Return the [X, Y] coordinate for the center point of the cell that contains the specified text.  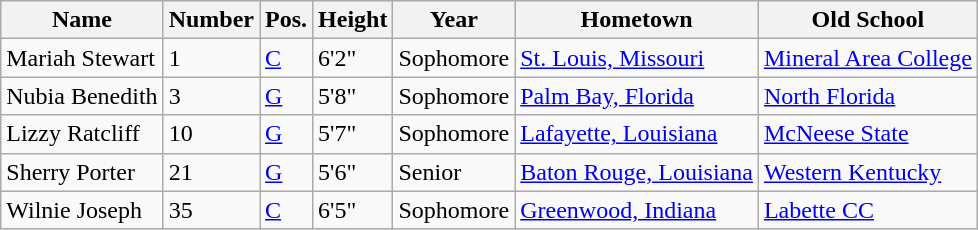
Palm Bay, Florida [637, 96]
Hometown [637, 20]
Wilnie Joseph [82, 210]
Lafayette, Louisiana [637, 134]
Nubia Benedith [82, 96]
Pos. [286, 20]
5'6" [353, 172]
Old School [868, 20]
6'2" [353, 58]
5'8" [353, 96]
Mineral Area College [868, 58]
3 [211, 96]
Number [211, 20]
1 [211, 58]
10 [211, 134]
Lizzy Ratcliff [82, 134]
McNeese State [868, 134]
5'7" [353, 134]
St. Louis, Missouri [637, 58]
Sherry Porter [82, 172]
Labette CC [868, 210]
35 [211, 210]
6'5" [353, 210]
Baton Rouge, Louisiana [637, 172]
Greenwood, Indiana [637, 210]
Height [353, 20]
North Florida [868, 96]
Mariah Stewart [82, 58]
21 [211, 172]
Western Kentucky [868, 172]
Senior [454, 172]
Year [454, 20]
Name [82, 20]
